Return the [x, y] coordinate for the center point of the cell that contains the specified text.  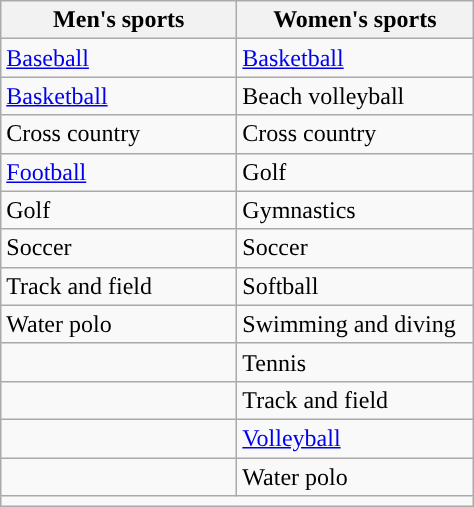
Baseball [119, 58]
Swimming and diving [355, 324]
Softball [355, 286]
Football [119, 172]
Gymnastics [355, 210]
Volleyball [355, 438]
Beach volleyball [355, 96]
Tennis [355, 362]
Women's sports [355, 20]
Men's sports [119, 20]
